Return (X, Y) of the center of cell containing provided text 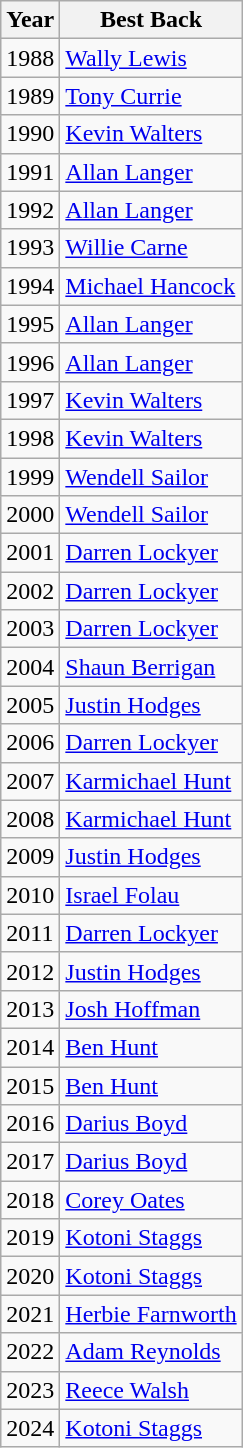
1990 (30, 134)
2002 (30, 591)
2000 (30, 515)
2003 (30, 629)
Shaun Berrigan (151, 667)
2006 (30, 743)
2022 (30, 1352)
Best Back (151, 20)
1995 (30, 324)
Corey Oates (151, 1200)
1988 (30, 58)
2011 (30, 933)
1999 (30, 477)
1998 (30, 438)
2018 (30, 1200)
2023 (30, 1390)
2024 (30, 1428)
1989 (30, 96)
2008 (30, 819)
2014 (30, 1047)
2017 (30, 1162)
2004 (30, 667)
2009 (30, 857)
2012 (30, 971)
2013 (30, 1009)
Wally Lewis (151, 58)
2021 (30, 1314)
1992 (30, 210)
Adam Reynolds (151, 1352)
Reece Walsh (151, 1390)
1993 (30, 248)
Israel Folau (151, 895)
2019 (30, 1238)
1991 (30, 172)
Josh Hoffman (151, 1009)
Tony Currie (151, 96)
2005 (30, 705)
2016 (30, 1124)
Year (30, 20)
2010 (30, 895)
2020 (30, 1276)
Willie Carne (151, 248)
1996 (30, 362)
1994 (30, 286)
1997 (30, 400)
2001 (30, 553)
Herbie Farnworth (151, 1314)
2007 (30, 781)
Michael Hancock (151, 286)
2015 (30, 1085)
